Return the [X, Y] coordinate for the center point of the cell that contains the specified text.  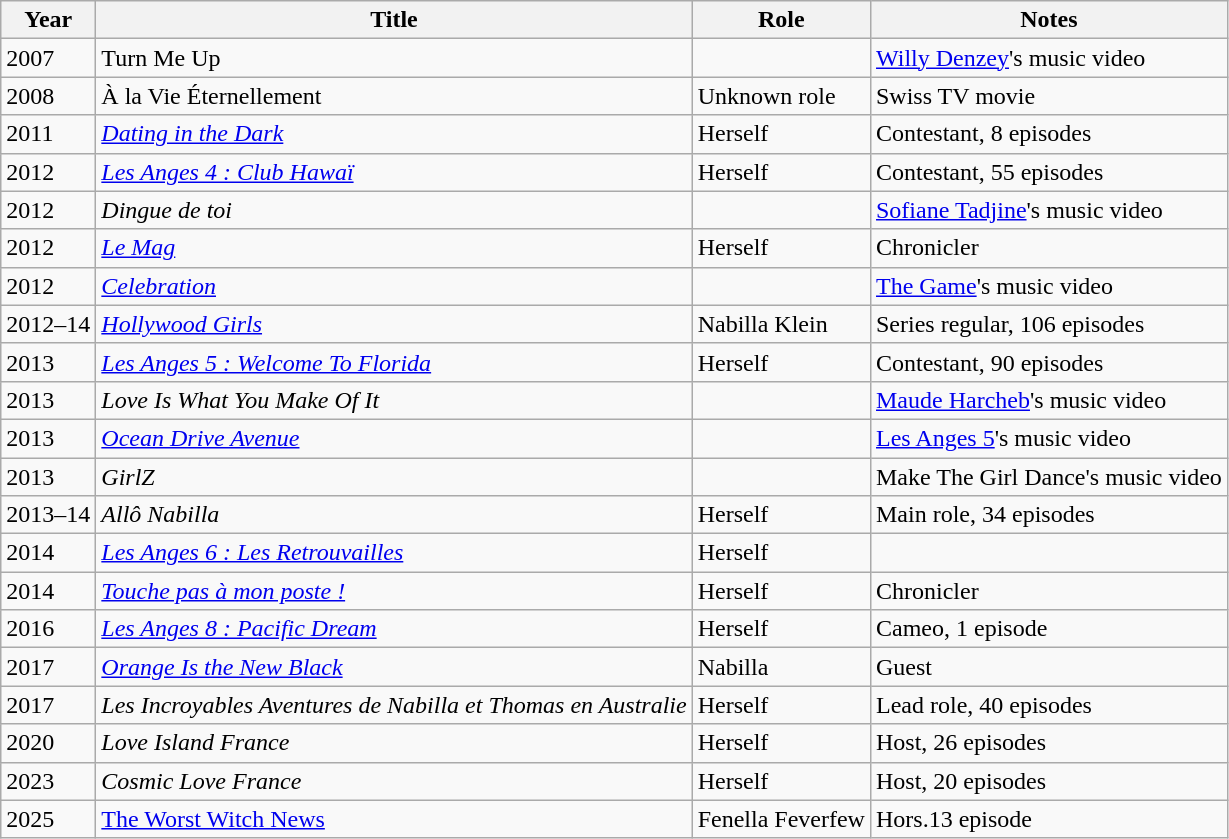
2012–14 [48, 324]
Les Anges 6 : Les Retrouvailles [394, 553]
Unknown role [781, 96]
Contestant, 90 episodes [1048, 362]
2025 [48, 819]
Willy Denzey's music video [1048, 58]
Make The Girl Dance's music video [1048, 477]
Love Island France [394, 743]
Swiss TV movie [1048, 96]
Hors.13 episode [1048, 819]
Le Mag [394, 248]
Allô Nabilla [394, 515]
Maude Harcheb's music video [1048, 400]
Cosmic Love France [394, 781]
Ocean Drive Avenue [394, 438]
2013–14 [48, 515]
Sofiane Tadjine's music video [1048, 210]
2007 [48, 58]
Love Is What You Make Of It [394, 400]
GirlZ [394, 477]
Touche pas à mon poste ! [394, 591]
Celebration [394, 286]
2008 [48, 96]
Series regular, 106 episodes [1048, 324]
Main role, 34 episodes [1048, 515]
2011 [48, 134]
Orange Is the New Black [394, 667]
The Worst Witch News [394, 819]
Guest [1048, 667]
À la Vie Éternellement [394, 96]
Cameo, 1 episode [1048, 629]
Les Anges 4 : Club Hawaï [394, 172]
Contestant, 55 episodes [1048, 172]
Dingue de toi [394, 210]
Notes [1048, 20]
2016 [48, 629]
Nabilla Klein [781, 324]
Role [781, 20]
Title [394, 20]
The Game's music video [1048, 286]
Host, 20 episodes [1048, 781]
Les Incroyables Aventures de Nabilla et Thomas en Australie [394, 705]
Year [48, 20]
Nabilla [781, 667]
Host, 26 episodes [1048, 743]
2020 [48, 743]
Hollywood Girls [394, 324]
Les Anges 8 : Pacific Dream [394, 629]
Fenella Feverfew [781, 819]
Les Anges 5's music video [1048, 438]
Les Anges 5 : Welcome To Florida [394, 362]
Contestant, 8 episodes [1048, 134]
Lead role, 40 episodes [1048, 705]
Turn Me Up [394, 58]
Dating in the Dark [394, 134]
2023 [48, 781]
